Locate the cell with the specified text and output its [x, y] center coordinate. 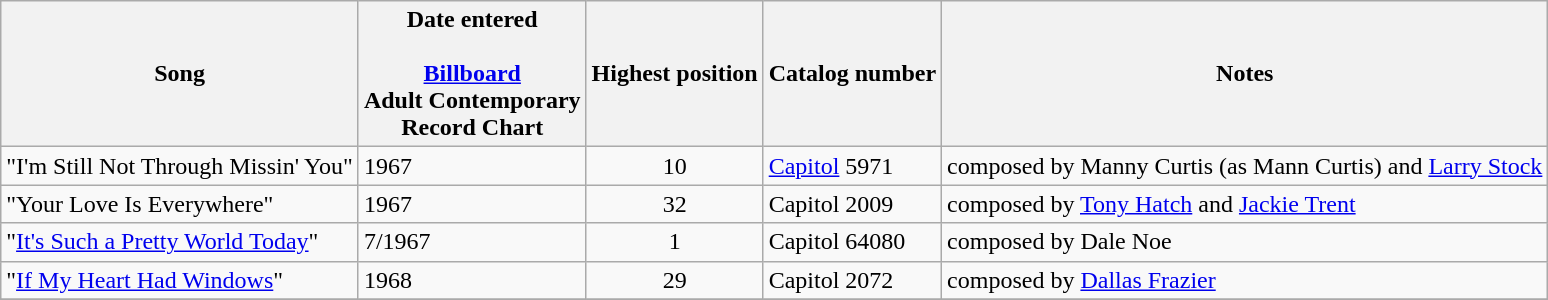
Capitol 5971 [852, 166]
Catalog number [852, 74]
"Your Love Is Everywhere" [180, 204]
10 [674, 166]
Capitol 64080 [852, 242]
composed by Dale Noe [1245, 242]
"If My Heart Had Windows" [180, 280]
Notes [1245, 74]
Date enteredBillboard Adult Contemporary Record Chart [472, 74]
Capitol 2072 [852, 280]
29 [674, 280]
"It's Such a Pretty World Today" [180, 242]
composed by Dallas Frazier [1245, 280]
"I'm Still Not Through Missin' You" [180, 166]
7/1967 [472, 242]
composed by Tony Hatch and Jackie Trent [1245, 204]
32 [674, 204]
1968 [472, 280]
composed by Manny Curtis (as Mann Curtis) and Larry Stock [1245, 166]
1 [674, 242]
Highest position [674, 74]
Song [180, 74]
Capitol 2009 [852, 204]
